Return (x, y) of the center of cell containing provided text 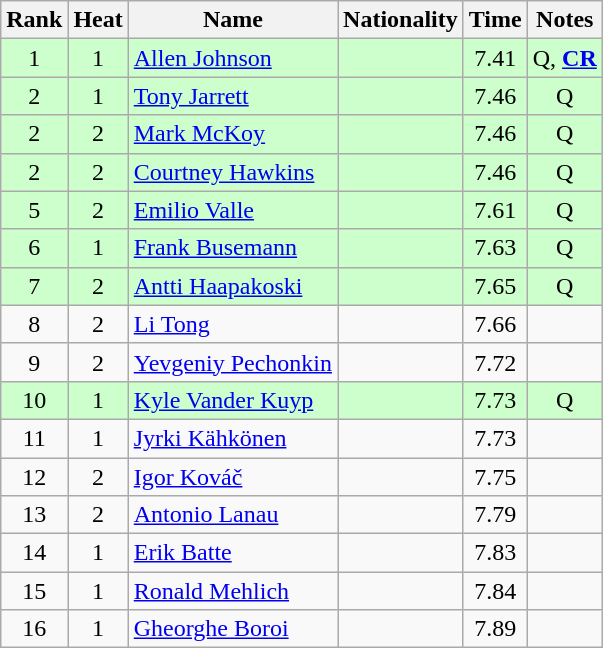
14 (34, 553)
Yevgeniy Pechonkin (232, 362)
Frank Busemann (232, 248)
9 (34, 362)
7.83 (495, 553)
10 (34, 400)
16 (34, 629)
7.63 (495, 248)
Name (232, 20)
7.79 (495, 515)
7.41 (495, 58)
7.61 (495, 210)
Allen Johnson (232, 58)
7 (34, 286)
Heat (98, 20)
Antonio Lanau (232, 515)
Jyrki Kähkönen (232, 438)
Q, CR (564, 58)
Antti Haapakoski (232, 286)
Mark McKoy (232, 134)
Courtney Hawkins (232, 172)
Kyle Vander Kuyp (232, 400)
Ronald Mehlich (232, 591)
Tony Jarrett (232, 96)
Gheorghe Boroi (232, 629)
Igor Kováč (232, 477)
7.84 (495, 591)
6 (34, 248)
7.72 (495, 362)
5 (34, 210)
Notes (564, 20)
7.89 (495, 629)
7.66 (495, 324)
Erik Batte (232, 553)
12 (34, 477)
Emilio Valle (232, 210)
11 (34, 438)
Li Tong (232, 324)
Nationality (401, 20)
Rank (34, 20)
Time (495, 20)
13 (34, 515)
7.75 (495, 477)
8 (34, 324)
15 (34, 591)
7.65 (495, 286)
